Scan for the cell matching the given text and deliver its (x, y) coordinate at center. 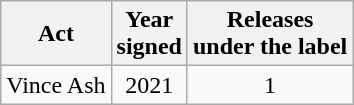
1 (270, 85)
Vince Ash (56, 85)
Releases under the label (270, 34)
Year signed (149, 34)
Act (56, 34)
2021 (149, 85)
